Determine the [x, y] coordinate at the center of the cell enclosing the given text.  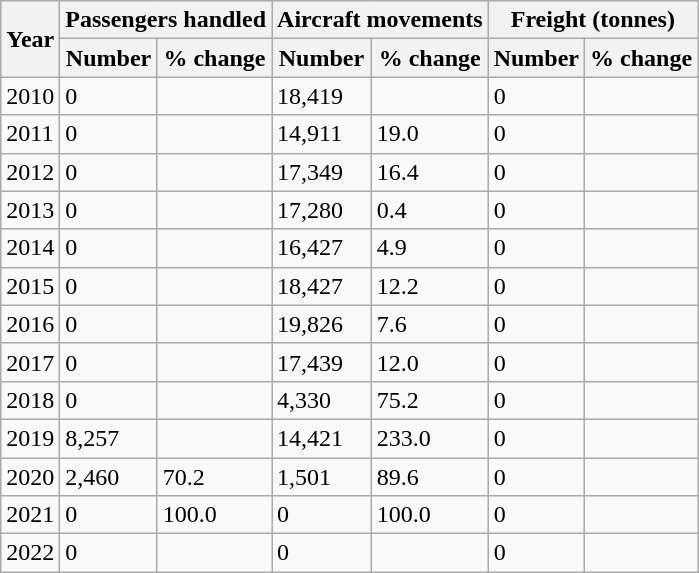
Freight (tonnes) [592, 20]
14,421 [322, 438]
18,419 [322, 96]
7.6 [430, 324]
17,349 [322, 172]
1,501 [322, 477]
16,427 [322, 248]
17,439 [322, 362]
0.4 [430, 210]
233.0 [430, 438]
89.6 [430, 477]
19,826 [322, 324]
19.0 [430, 134]
12.0 [430, 362]
2011 [30, 134]
2016 [30, 324]
12.2 [430, 286]
14,911 [322, 134]
2021 [30, 515]
2020 [30, 477]
4,330 [322, 400]
2019 [30, 438]
16.4 [430, 172]
2022 [30, 553]
2012 [30, 172]
75.2 [430, 400]
2015 [30, 286]
Aircraft movements [380, 20]
8,257 [108, 438]
70.2 [214, 477]
4.9 [430, 248]
2013 [30, 210]
17,280 [322, 210]
18,427 [322, 286]
2014 [30, 248]
2,460 [108, 477]
2017 [30, 362]
2018 [30, 400]
Year [30, 39]
2010 [30, 96]
Passengers handled [166, 20]
